Pinpoint the cell where the given text exists, returning its (x, y) midpoint coordinate. 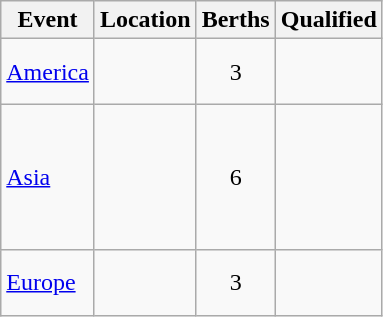
Asia (48, 177)
6 (236, 177)
Event (48, 20)
Qualified (328, 20)
Location (145, 20)
America (48, 72)
Berths (236, 20)
Europe (48, 282)
